Return (x, y) of the center of cell containing provided text 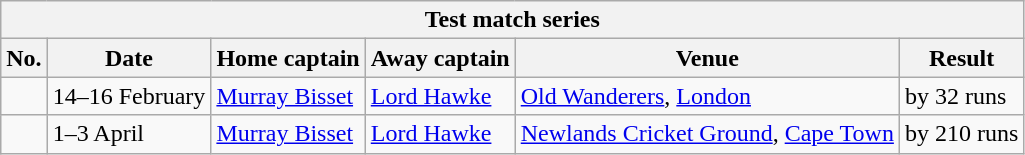
Date (129, 58)
Away captain (440, 58)
No. (24, 58)
Old Wanderers, London (707, 96)
Home captain (288, 58)
14–16 February (129, 96)
by 32 runs (961, 96)
Result (961, 58)
Test match series (512, 20)
Newlands Cricket Ground, Cape Town (707, 134)
1–3 April (129, 134)
by 210 runs (961, 134)
Venue (707, 58)
